Search for the cell housing the specified text and yield its [X, Y] center coordinate. 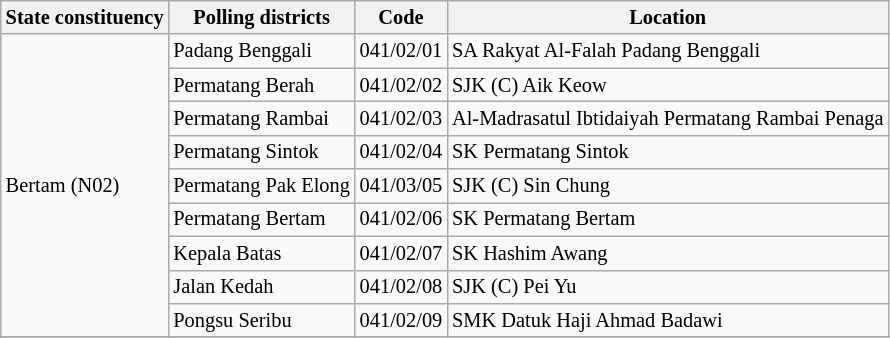
SK Permatang Bertam [668, 219]
Polling districts [261, 17]
SJK (C) Sin Chung [668, 186]
Padang Benggali [261, 51]
SK Permatang Sintok [668, 152]
Permatang Pak Elong [261, 186]
Permatang Sintok [261, 152]
Pongsu Seribu [261, 320]
Al-Madrasatul Ibtidaiyah Permatang Rambai Penaga [668, 118]
Bertam (N02) [85, 186]
Permatang Rambai [261, 118]
Kepala Batas [261, 253]
041/02/01 [401, 51]
041/02/03 [401, 118]
Code [401, 17]
SMK Datuk Haji Ahmad Badawi [668, 320]
Jalan Kedah [261, 287]
Permatang Bertam [261, 219]
SJK (C) Pei Yu [668, 287]
041/02/02 [401, 85]
Permatang Berah [261, 85]
SA Rakyat Al-Falah Padang Benggali [668, 51]
041/02/08 [401, 287]
SJK (C) Aik Keow [668, 85]
041/02/07 [401, 253]
041/02/06 [401, 219]
Location [668, 17]
SK Hashim Awang [668, 253]
041/02/04 [401, 152]
State constituency [85, 17]
041/02/09 [401, 320]
041/03/05 [401, 186]
